Pinpoint the cell where the given text exists, returning its [X, Y] midpoint coordinate. 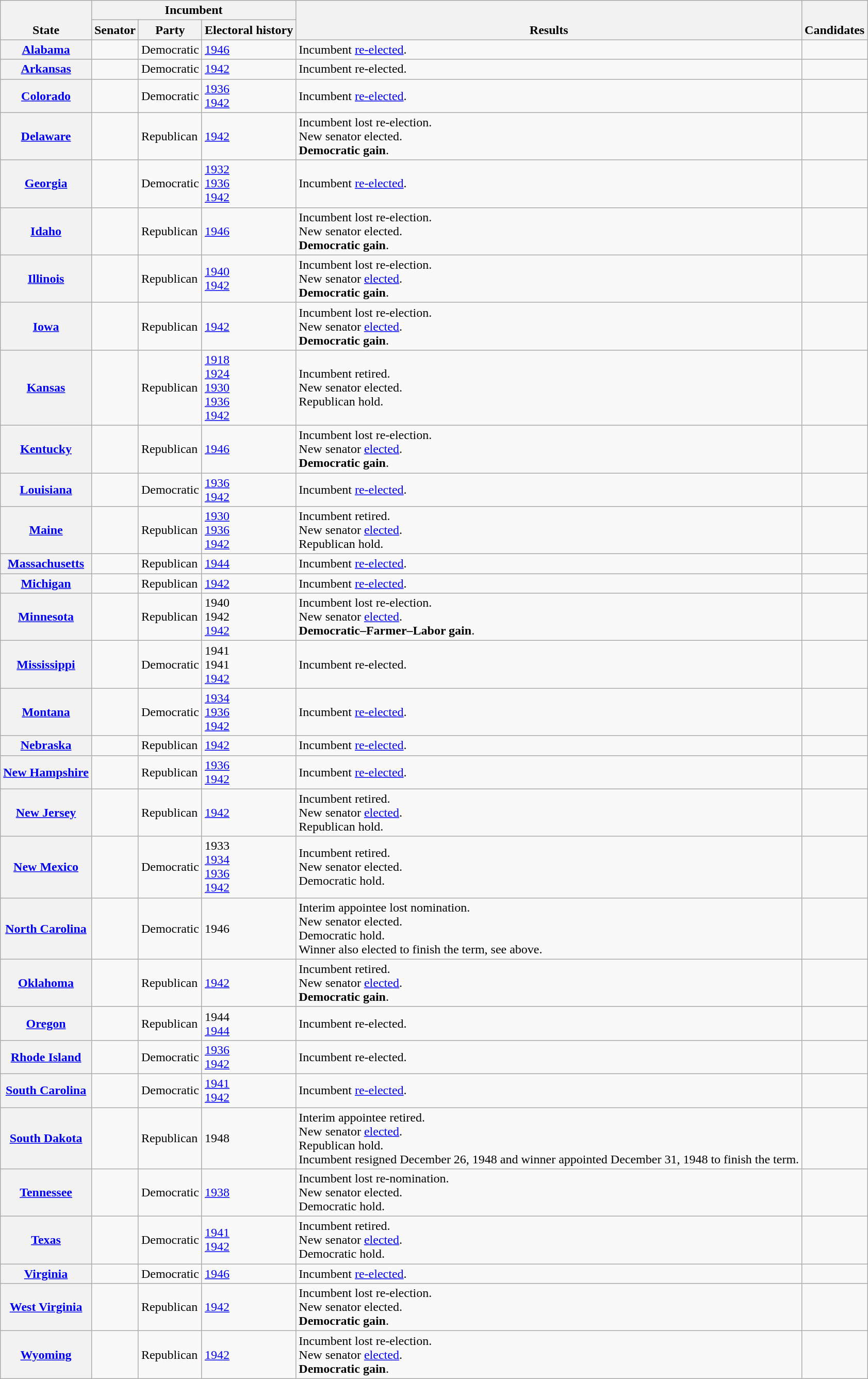
1932 19361942 [249, 184]
1940 1942 [249, 279]
Tennessee [46, 1193]
1940 1942 1942 [249, 617]
193019361942 [249, 530]
Interim appointee lost nomination.New senator elected.Democratic hold.Winner also elected to finish the term, see above. [549, 929]
Idaho [46, 231]
1944 1944 [249, 1024]
Nebraska [46, 745]
1933 1934 19361942 [249, 867]
New Hampshire [46, 772]
Candidates [834, 20]
Incumbent [193, 10]
Alabama [46, 50]
North Carolina [46, 929]
Virginia [46, 1274]
New Mexico [46, 867]
Montana [46, 712]
1944 [249, 564]
1934 19361942 [249, 712]
Electoral history [249, 30]
1948 [249, 1138]
Results [549, 20]
1938 [249, 1193]
Rhode Island [46, 1057]
Kentucky [46, 449]
Georgia [46, 184]
Arkansas [46, 69]
Mississippi [46, 664]
Oregon [46, 1024]
Incumbent lost re-election.New senator elected.Democratic–Farmer–Labor gain. [549, 617]
Texas [46, 1240]
South Carolina [46, 1091]
Minnesota [46, 617]
Delaware [46, 136]
State [46, 20]
Maine [46, 530]
West Virginia [46, 1307]
Massachusetts [46, 564]
New Jersey [46, 813]
Louisiana [46, 489]
Iowa [46, 326]
Illinois [46, 279]
South Dakota [46, 1138]
Incumbent lost re-nomination.New senator elected.Democratic hold. [549, 1193]
Wyoming [46, 1355]
Senator [114, 30]
Oklahoma [46, 983]
Michigan [46, 583]
Colorado [46, 96]
Kansas [46, 387]
Party [170, 30]
Incumbent retired.New senator elected.Democratic gain. [549, 983]
19181924193019361942 [249, 387]
1941 1941 1942 [249, 664]
